Locate the cell with the specified text and output its [x, y] center coordinate. 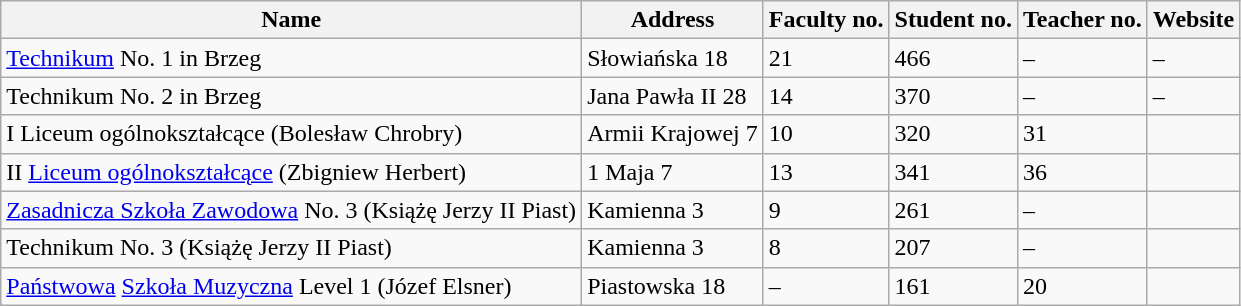
466 [953, 58]
Website [1193, 20]
320 [953, 134]
Address [673, 20]
261 [953, 210]
Faculty no. [826, 20]
341 [953, 172]
9 [826, 210]
31 [1082, 134]
Słowiańska 18 [673, 58]
370 [953, 96]
Student no. [953, 20]
20 [1082, 286]
Technikum No. 1 in Brzeg [292, 58]
Zasadnicza Szkoła Zawodowa No. 3 (Książę Jerzy II Piast) [292, 210]
161 [953, 286]
Teacher no. [1082, 20]
8 [826, 248]
36 [1082, 172]
13 [826, 172]
Państwowa Szkoła Muzyczna Level 1 (Józef Elsner) [292, 286]
207 [953, 248]
Technikum No. 3 (Książę Jerzy II Piast) [292, 248]
1 Maja 7 [673, 172]
14 [826, 96]
Jana Pawła II 28 [673, 96]
21 [826, 58]
II Liceum ogólnokształcące (Zbigniew Herbert) [292, 172]
Piastowska 18 [673, 286]
10 [826, 134]
I Liceum ogólnokształcące (Bolesław Chrobry) [292, 134]
Name [292, 20]
Armii Krajowej 7 [673, 134]
Technikum No. 2 in Brzeg [292, 96]
